Return (X, Y) of the center of cell containing provided text 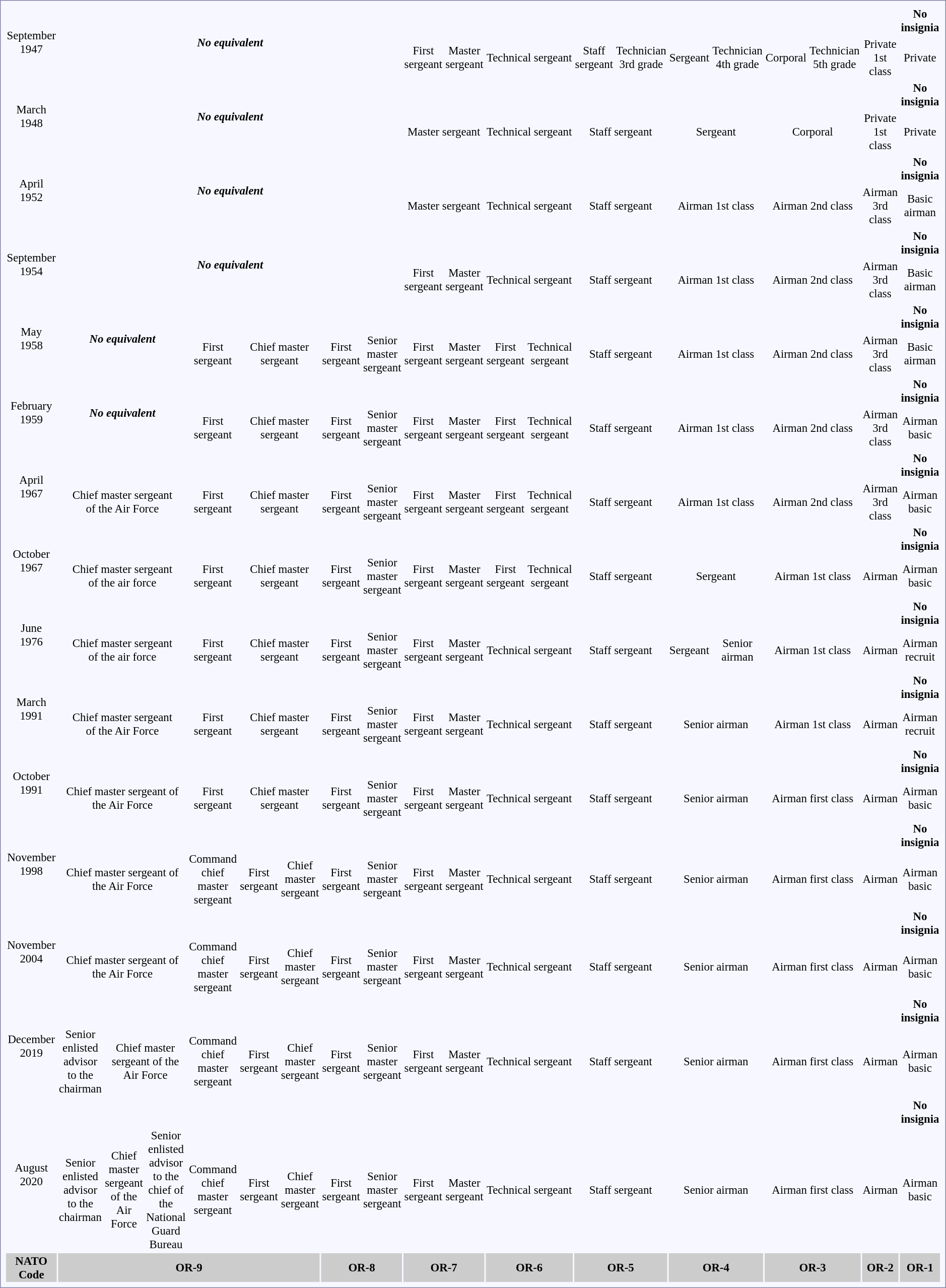
October1991 (31, 783)
OR-3 (813, 1268)
OR-6 (529, 1268)
April1952 (31, 190)
December2019 (31, 1046)
September1947 (31, 42)
Technician 3rd grade (642, 57)
November1998 (31, 864)
OR-9 (188, 1268)
February1959 (31, 413)
NATO Code (31, 1268)
OR-7 (444, 1268)
OR-5 (621, 1268)
Technician 4th grade (737, 57)
March1991 (31, 709)
November2004 (31, 951)
April1967 (31, 487)
October1967 (31, 561)
March1948 (31, 116)
Senior enlisted advisor to the chief of the National Guard Bureau (166, 1190)
September1954 (31, 265)
Technician 5th grade (834, 57)
OR-8 (362, 1268)
June1976 (31, 635)
OR-2 (881, 1268)
OR-4 (716, 1268)
OR-1 (920, 1268)
August2020 (31, 1175)
May1958 (31, 339)
